Capture the cell that displays the provided text and extract its [x, y] central coordinate. 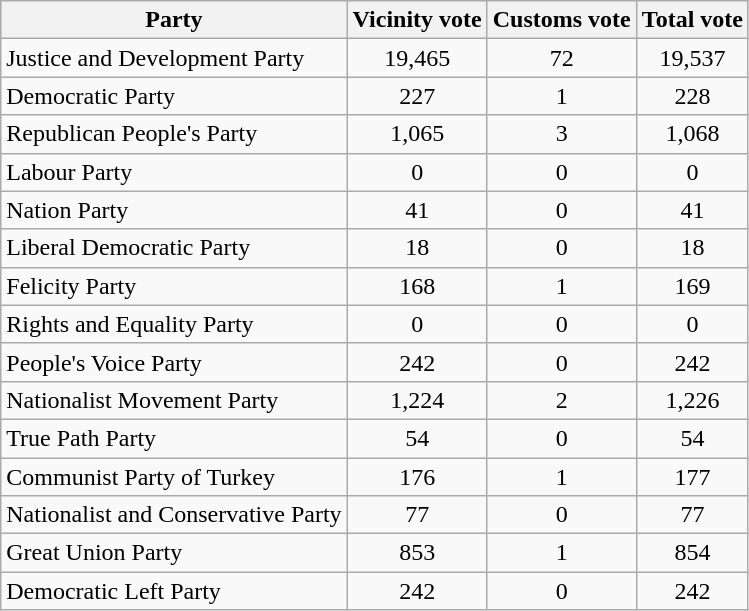
Labour Party [174, 172]
Republican People's Party [174, 134]
Felicity Party [174, 286]
People's Voice Party [174, 362]
176 [417, 477]
True Path Party [174, 438]
Nationalist Movement Party [174, 400]
Communist Party of Turkey [174, 477]
Nation Party [174, 210]
Democratic Party [174, 96]
Customs vote [562, 20]
168 [417, 286]
1,068 [692, 134]
Great Union Party [174, 553]
854 [692, 553]
2 [562, 400]
3 [562, 134]
227 [417, 96]
Total vote [692, 20]
Liberal Democratic Party [174, 248]
1,224 [417, 400]
853 [417, 553]
Party [174, 20]
Nationalist and Conservative Party [174, 515]
1,065 [417, 134]
Rights and Equality Party [174, 324]
Justice and Development Party [174, 58]
19,465 [417, 58]
19,537 [692, 58]
228 [692, 96]
177 [692, 477]
Vicinity vote [417, 20]
72 [562, 58]
1,226 [692, 400]
169 [692, 286]
Democratic Left Party [174, 591]
